Identify which cell holds the provided text, then report its (X, Y) central coordinate. 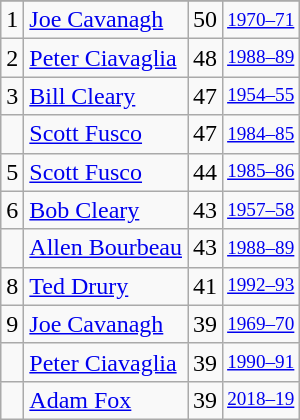
5 (12, 172)
1992–93 (261, 286)
1 (12, 20)
Ted Drury (106, 286)
2018–19 (261, 400)
1969–70 (261, 324)
3 (12, 96)
2 (12, 58)
6 (12, 210)
1954–55 (261, 96)
48 (206, 58)
50 (206, 20)
44 (206, 172)
1990–91 (261, 362)
8 (12, 286)
1984–85 (261, 134)
1985–86 (261, 172)
Allen Bourbeau (106, 248)
Bill Cleary (106, 96)
1970–71 (261, 20)
Adam Fox (106, 400)
1957–58 (261, 210)
9 (12, 324)
Bob Cleary (106, 210)
41 (206, 286)
